Find where the given text appears and provide that cell's center as (X, Y) coordinate. 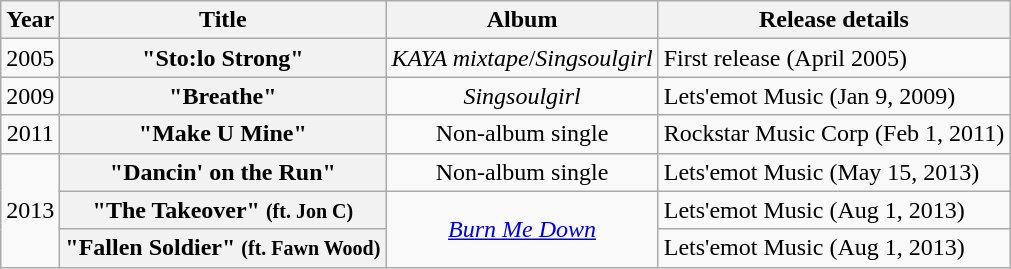
"Make U Mine" (223, 134)
2011 (30, 134)
KAYA mixtape/Singsoulgirl (522, 58)
Lets'emot Music (Jan 9, 2009) (834, 96)
2013 (30, 210)
"Dancin' on the Run" (223, 172)
Singsoulgirl (522, 96)
Rockstar Music Corp (Feb 1, 2011) (834, 134)
First release (April 2005) (834, 58)
2009 (30, 96)
2005 (30, 58)
Lets'emot Music (May 15, 2013) (834, 172)
Release details (834, 20)
Burn Me Down (522, 229)
Album (522, 20)
Year (30, 20)
"Breathe" (223, 96)
"Fallen Soldier" (ft. Fawn Wood) (223, 248)
Title (223, 20)
"The Takeover" (ft. Jon C) (223, 210)
"Sto:lo Strong" (223, 58)
